For the text-containing cell, return its midpoint in [x, y] coordinate format. 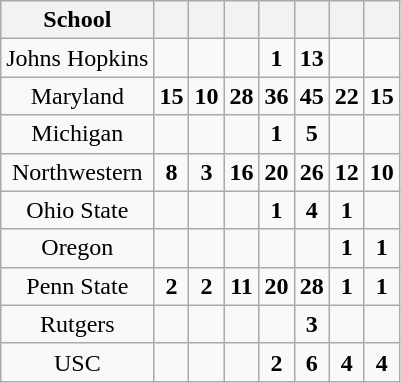
Penn State [78, 286]
Northwestern [78, 172]
36 [276, 96]
8 [172, 172]
Maryland [78, 96]
Johns Hopkins [78, 58]
6 [312, 362]
USC [78, 362]
Ohio State [78, 210]
Rutgers [78, 324]
Michigan [78, 134]
12 [346, 172]
16 [242, 172]
11 [242, 286]
13 [312, 58]
School [78, 20]
26 [312, 172]
Oregon [78, 248]
45 [312, 96]
22 [346, 96]
5 [312, 134]
